Pinpoint the cell where the given text exists, returning its [x, y] midpoint coordinate. 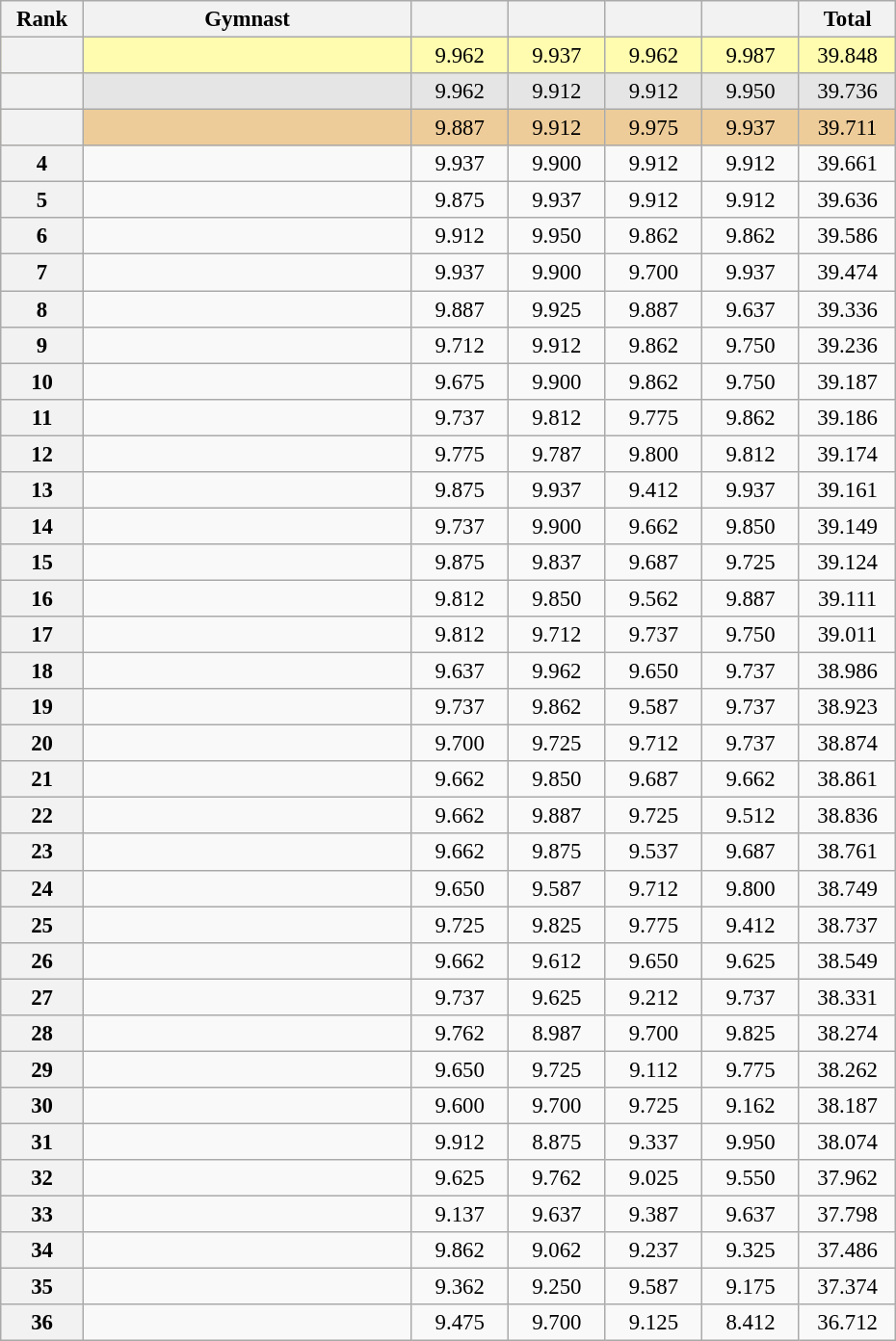
9.137 [461, 1215]
39.586 [848, 236]
17 [42, 635]
9.787 [557, 454]
10 [42, 381]
39.187 [848, 381]
38.549 [848, 960]
39.124 [848, 563]
29 [42, 1069]
9.212 [653, 997]
39.186 [848, 417]
39.736 [848, 92]
9 [42, 345]
19 [42, 707]
38.874 [848, 744]
32 [42, 1178]
39.236 [848, 345]
39.711 [848, 128]
30 [42, 1106]
39.636 [848, 200]
11 [42, 417]
9.125 [653, 1323]
9.675 [461, 381]
8.987 [557, 1034]
39.661 [848, 164]
38.331 [848, 997]
22 [42, 816]
25 [42, 925]
18 [42, 671]
39.161 [848, 490]
9.337 [653, 1142]
16 [42, 598]
38.737 [848, 925]
38.262 [848, 1069]
Total [848, 19]
36.712 [848, 1323]
38.749 [848, 888]
9.362 [461, 1287]
13 [42, 490]
9.237 [653, 1250]
9.512 [751, 816]
9.325 [751, 1250]
4 [42, 164]
15 [42, 563]
39.474 [848, 273]
8.412 [751, 1323]
39.111 [848, 598]
37.798 [848, 1215]
6 [42, 236]
Rank [42, 19]
38.986 [848, 671]
8 [42, 309]
37.486 [848, 1250]
9.987 [751, 56]
14 [42, 526]
9.975 [653, 128]
21 [42, 779]
12 [42, 454]
38.923 [848, 707]
27 [42, 997]
39.149 [848, 526]
37.374 [848, 1287]
37.962 [848, 1178]
39.336 [848, 309]
9.025 [653, 1178]
9.925 [557, 309]
9.562 [653, 598]
39.174 [848, 454]
33 [42, 1215]
9.162 [751, 1106]
9.387 [653, 1215]
24 [42, 888]
9.112 [653, 1069]
38.836 [848, 816]
38.274 [848, 1034]
36 [42, 1323]
31 [42, 1142]
23 [42, 853]
38.187 [848, 1106]
28 [42, 1034]
5 [42, 200]
8.875 [557, 1142]
9.600 [461, 1106]
38.861 [848, 779]
35 [42, 1287]
9.550 [751, 1178]
38.074 [848, 1142]
7 [42, 273]
Gymnast [247, 19]
39.848 [848, 56]
9.250 [557, 1287]
9.837 [557, 563]
9.062 [557, 1250]
39.011 [848, 635]
9.537 [653, 853]
20 [42, 744]
34 [42, 1250]
9.175 [751, 1287]
26 [42, 960]
38.761 [848, 853]
9.475 [461, 1323]
9.612 [557, 960]
